For the text-containing cell, return its midpoint in [x, y] coordinate format. 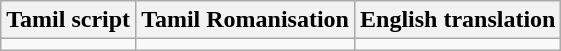
English translation [457, 20]
Tamil Romanisation [246, 20]
Tamil script [68, 20]
